Capture the cell that displays the provided text and extract its [X, Y] central coordinate. 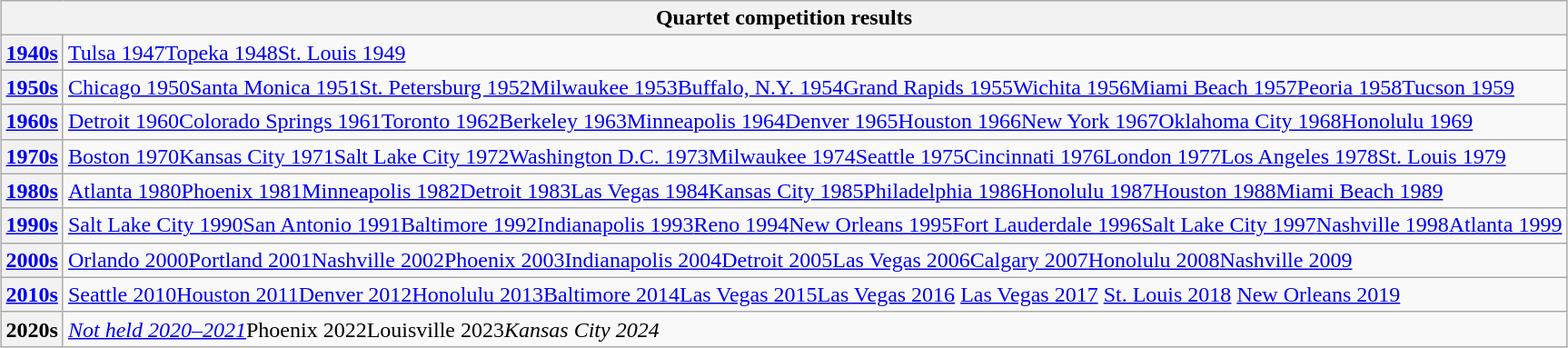
Not held 2020–2021Phoenix 2022Louisville 2023Kansas City 2024 [815, 329]
Orlando 2000Portland 2001Nashville 2002Phoenix 2003Indianapolis 2004Detroit 2005Las Vegas 2006Calgary 2007Honolulu 2008Nashville 2009 [815, 260]
2020s [32, 329]
Quartet competition results [784, 18]
1940s [32, 53]
1950s [32, 87]
1980s [32, 191]
1960s [32, 122]
Boston 1970Kansas City 1971Salt Lake City 1972Washington D.C. 1973Milwaukee 1974Seattle 1975Cincinnati 1976London 1977Los Angeles 1978St. Louis 1979 [815, 156]
1970s [32, 156]
1990s [32, 225]
Chicago 1950Santa Monica 1951St. Petersburg 1952Milwaukee 1953Buffalo, N.Y. 1954Grand Rapids 1955Wichita 1956Miami Beach 1957Peoria 1958Tucson 1959 [815, 87]
2010s [32, 294]
Atlanta 1980Phoenix 1981Minneapolis 1982Detroit 1983Las Vegas 1984Kansas City 1985Philadelphia 1986Honolulu 1987Houston 1988Miami Beach 1989 [815, 191]
2000s [32, 260]
Detroit 1960Colorado Springs 1961Toronto 1962Berkeley 1963Minneapolis 1964Denver 1965Houston 1966New York 1967Oklahoma City 1968Honolulu 1969 [815, 122]
Seattle 2010Houston 2011Denver 2012Honolulu 2013Baltimore 2014Las Vegas 2015Las Vegas 2016 Las Vegas 2017 St. Louis 2018 New Orleans 2019 [815, 294]
Tulsa 1947Topeka 1948St. Louis 1949 [815, 53]
